Provide the (X, Y) coordinate of the cell's center where the given text is located.  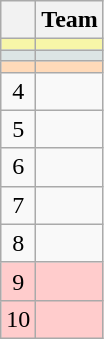
8 (18, 243)
9 (18, 281)
Team (70, 20)
5 (18, 129)
10 (18, 319)
7 (18, 205)
4 (18, 91)
6 (18, 167)
